From the cell containing the given text, extract its center point as (X, Y) coordinate. 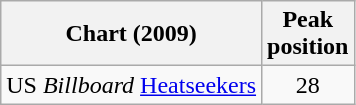
Chart (2009) (132, 34)
US Billboard Heatseekers (132, 85)
Peakposition (308, 34)
28 (308, 85)
